Pinpoint the cell where the given text exists, returning its [X, Y] midpoint coordinate. 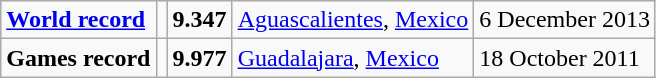
9.347 [200, 20]
9.977 [200, 58]
World record [78, 20]
Games record [78, 58]
Aguascalientes, Mexico [353, 20]
18 October 2011 [565, 58]
Guadalajara, Mexico [353, 58]
6 December 2013 [565, 20]
